Detect which cell encompasses the target text, then output its [x, y] center coordinate. 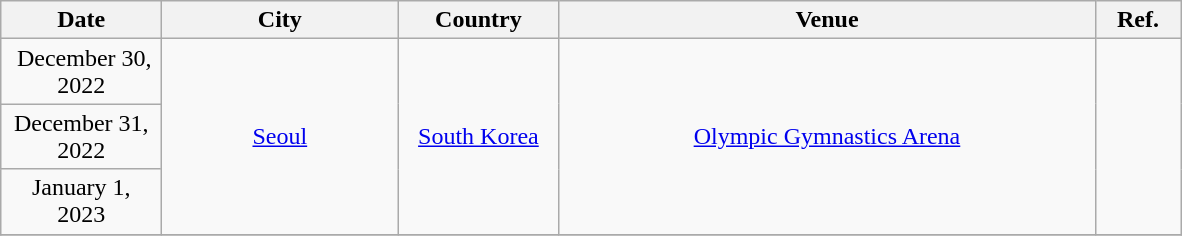
Olympic Gymnastics Arena [827, 136]
Date [82, 20]
December 30, 2022 [82, 72]
Country [478, 20]
December 31, 2022 [82, 136]
Ref. [1138, 20]
South Korea [478, 136]
Seoul [280, 136]
City [280, 20]
Venue [827, 20]
January 1, 2023 [82, 202]
